Provide the (X, Y) coordinate of the cell's center where the given text is located.  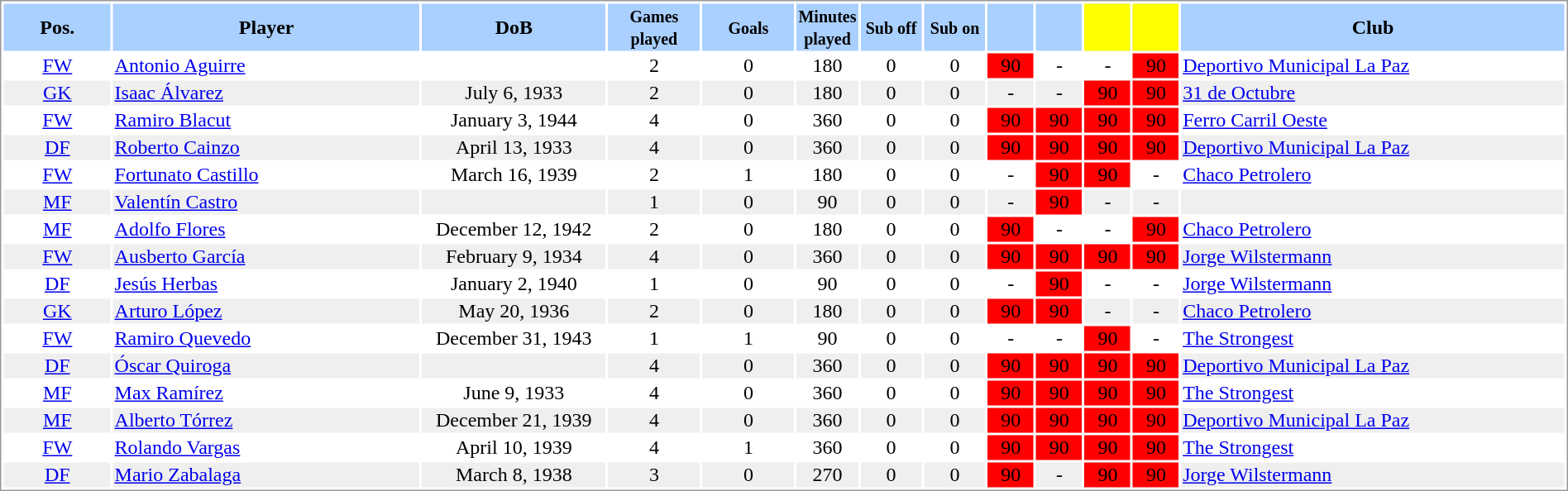
Jesús Herbas (266, 284)
April 13, 1933 (514, 148)
3 (653, 475)
March 8, 1938 (514, 475)
Alberto Tórrez (266, 421)
Ramiro Quevedo (266, 338)
December 21, 1939 (514, 421)
Minutesplayed (827, 26)
Fortunato Castillo (266, 174)
January 2, 1940 (514, 284)
April 10, 1939 (514, 447)
Valentín Castro (266, 203)
DoB (514, 26)
Club (1373, 26)
Mario Zabalaga (266, 475)
July 6, 1933 (514, 93)
March 16, 1939 (514, 174)
Max Ramírez (266, 393)
Roberto Cainzo (266, 148)
December 31, 1943 (514, 338)
Player (266, 26)
31 de Octubre (1373, 93)
Ramiro Blacut (266, 120)
Ferro Carril Oeste (1373, 120)
June 9, 1933 (514, 393)
December 12, 1942 (514, 229)
Isaac Álvarez (266, 93)
Goals (748, 26)
January 3, 1944 (514, 120)
Arturo López (266, 312)
Rolando Vargas (266, 447)
Ausberto García (266, 257)
Antonio Aguirre (266, 65)
May 20, 1936 (514, 312)
270 (827, 475)
Gamesplayed (653, 26)
February 9, 1934 (514, 257)
Sub off (892, 26)
Adolfo Flores (266, 229)
Pos. (57, 26)
Óscar Quiroga (266, 366)
Sub on (955, 26)
